Search for the cell housing the specified text and yield its [x, y] center coordinate. 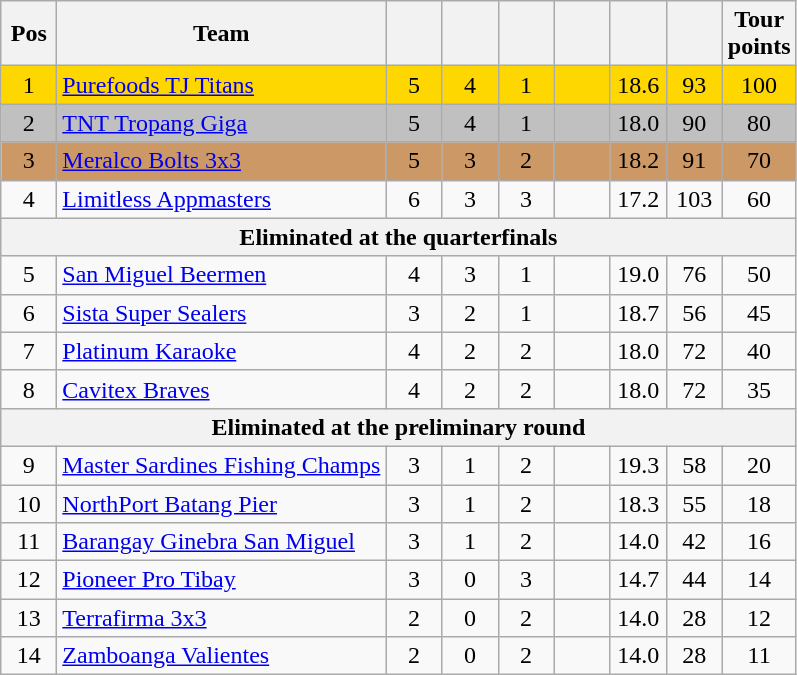
18.3 [638, 503]
NorthPort Batang Pier [222, 503]
Master Sardines Fishing Champs [222, 465]
Pos [29, 34]
42 [694, 542]
8 [29, 389]
Team [222, 34]
100 [759, 85]
35 [759, 389]
7 [29, 351]
70 [759, 161]
45 [759, 313]
91 [694, 161]
20 [759, 465]
103 [694, 199]
Platinum Karaoke [222, 351]
Cavitex Braves [222, 389]
Pioneer Pro Tibay [222, 580]
14.7 [638, 580]
58 [694, 465]
10 [29, 503]
60 [759, 199]
Purefoods TJ Titans [222, 85]
17.2 [638, 199]
13 [29, 618]
50 [759, 275]
Barangay Ginebra San Miguel [222, 542]
19.3 [638, 465]
Eliminated at the quarterfinals [398, 237]
TNT Tropang Giga [222, 123]
93 [694, 85]
18.6 [638, 85]
9 [29, 465]
Zamboanga Valientes [222, 656]
90 [694, 123]
80 [759, 123]
Meralco Bolts 3x3 [222, 161]
Terrafirma 3x3 [222, 618]
19.0 [638, 275]
40 [759, 351]
18.7 [638, 313]
18 [759, 503]
76 [694, 275]
Limitless Appmasters [222, 199]
16 [759, 542]
18.2 [638, 161]
Sista Super Sealers [222, 313]
44 [694, 580]
55 [694, 503]
56 [694, 313]
Eliminated at the preliminary round [398, 427]
San Miguel Beermen [222, 275]
Tour points [759, 34]
